Scan for the cell matching the given text and deliver its [x, y] coordinate at center. 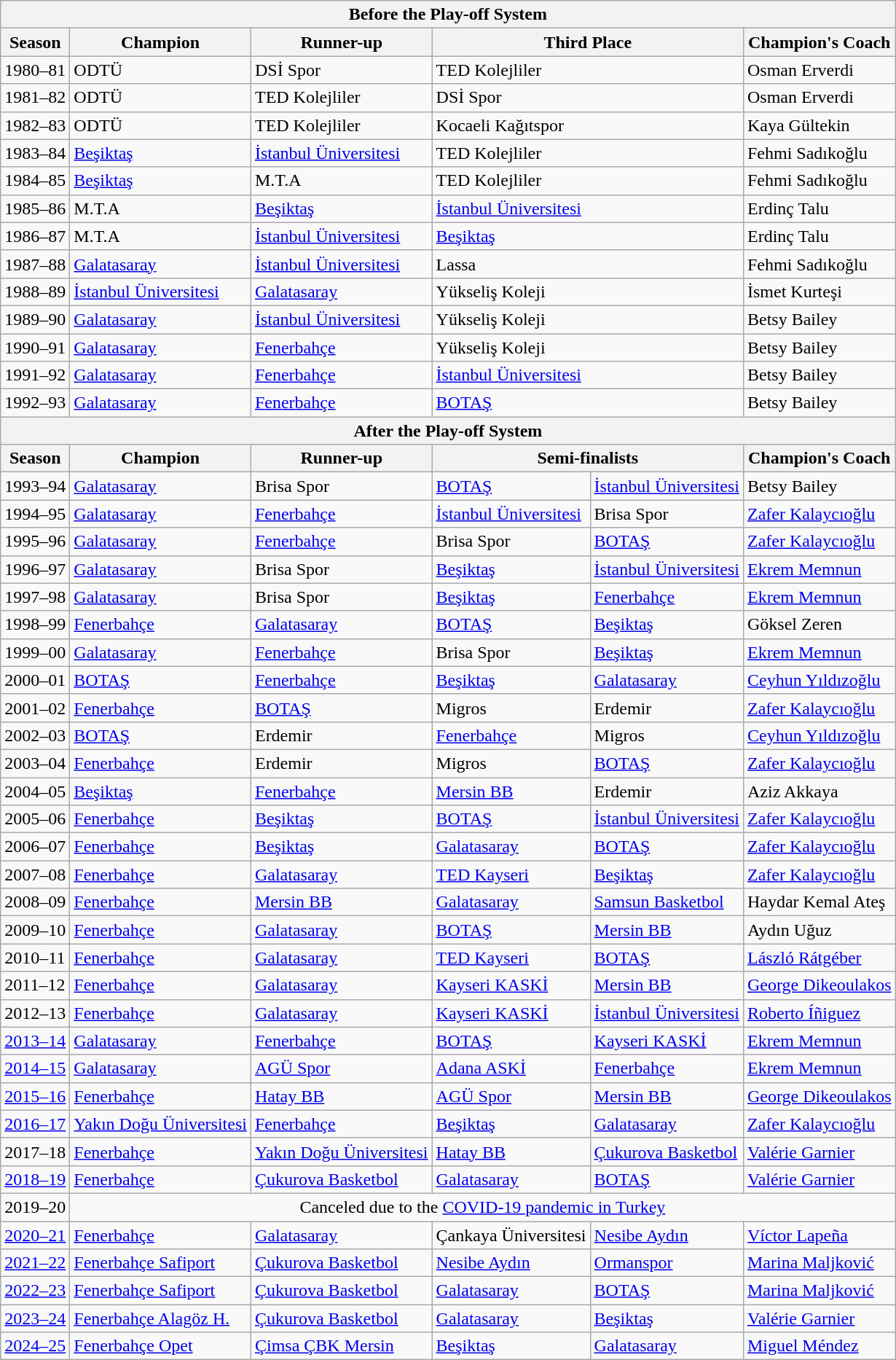
1984–85 [35, 181]
1980–81 [35, 70]
1997–98 [35, 597]
2024–25 [35, 1346]
Fenerbahçe Alagöz H. [160, 1318]
1999–00 [35, 652]
1990–91 [35, 348]
Çimsa ÇBK Mersin [341, 1346]
2023–24 [35, 1318]
Before the Play-off System [448, 15]
2007–08 [35, 875]
Fenerbahçe Opet [160, 1346]
2006–07 [35, 847]
Miguel Méndez [819, 1346]
Aziz Akkaya [819, 791]
Göksel Zeren [819, 625]
2003–04 [35, 763]
1981–82 [35, 98]
Roberto Íñiguez [819, 1013]
1991–92 [35, 375]
Haydar Kemal Ateş [819, 902]
Third Place [587, 42]
Ormanspor [667, 1263]
1982–83 [35, 125]
1996–97 [35, 569]
2022–23 [35, 1291]
2016–17 [35, 1124]
1985–86 [35, 208]
2013–14 [35, 1041]
Kocaeli Kağıtspor [587, 125]
1986–87 [35, 236]
2009–10 [35, 930]
2020–21 [35, 1235]
1987–88 [35, 264]
After the Play-off System [448, 431]
2010–11 [35, 958]
1983–84 [35, 153]
2015–16 [35, 1096]
Çankaya Üniversitesi [511, 1235]
László Rátgéber [819, 958]
2014–15 [35, 1068]
2002–03 [35, 735]
1998–99 [35, 625]
Kaya Gültekin [819, 125]
1994–95 [35, 514]
İsmet Kurteşi [819, 292]
Lassa [587, 264]
2018–19 [35, 1179]
Canceled due to the COVID-19 pandemic in Turkey [482, 1207]
2021–22 [35, 1263]
2019–20 [35, 1207]
Adana ASKİ [511, 1068]
Aydın Uğuz [819, 930]
1989–90 [35, 319]
1988–89 [35, 292]
2004–05 [35, 791]
2005–06 [35, 819]
Víctor Lapeña [819, 1235]
1993–94 [35, 486]
2012–13 [35, 1013]
2017–18 [35, 1152]
Samsun Basketbol [667, 902]
Semi-finalists [587, 458]
2011–12 [35, 985]
2000–01 [35, 680]
2001–02 [35, 708]
2008–09 [35, 902]
1995–96 [35, 542]
1992–93 [35, 403]
